Provide the [x, y] coordinate of the cell's center where the given text is located.  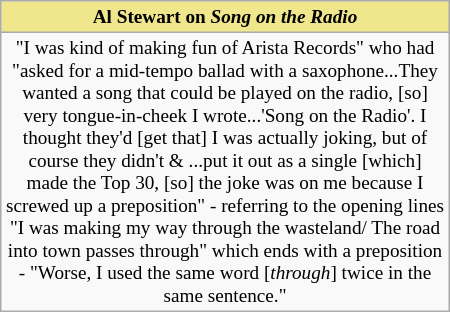
Al Stewart on Song on the Radio [225, 17]
